Find where the given text appears and provide that cell's center as (X, Y) coordinate. 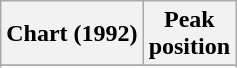
Peakposition (189, 34)
Chart (1992) (72, 34)
